Locate the cell with the specified text and output its [x, y] center coordinate. 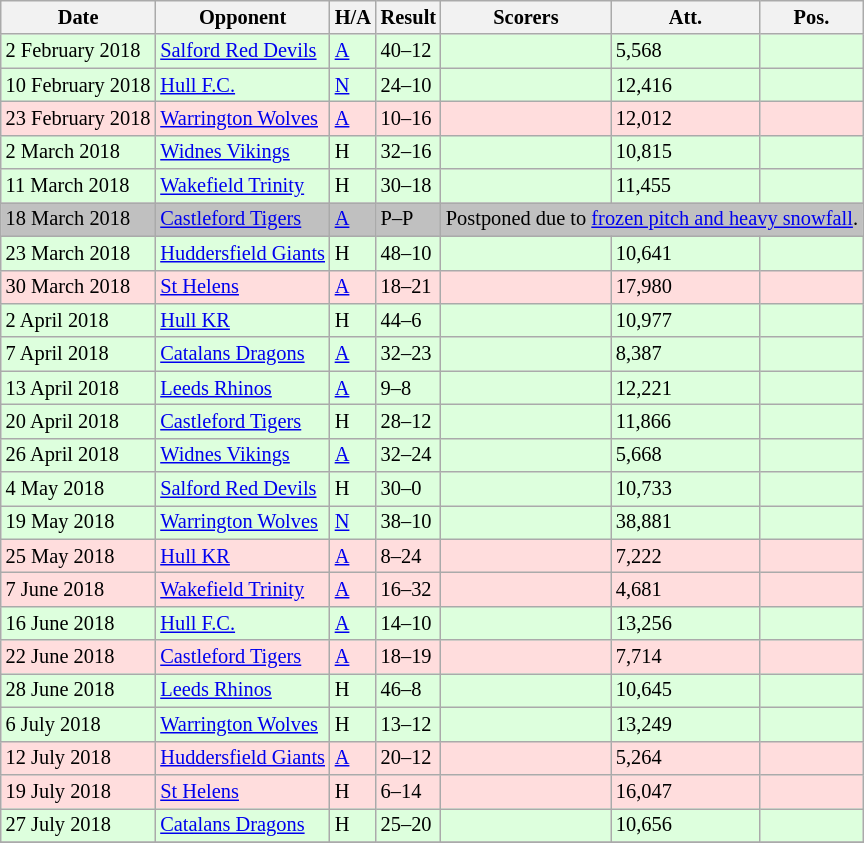
46–8 [408, 690]
10,815 [686, 152]
30–0 [408, 489]
44–6 [408, 320]
10–16 [408, 118]
28–12 [408, 421]
Opponent [242, 17]
7 June 2018 [78, 589]
7,714 [686, 657]
12,221 [686, 388]
23 February 2018 [78, 118]
6–14 [408, 791]
20 April 2018 [78, 421]
8,387 [686, 354]
Date [78, 17]
10,645 [686, 690]
20–12 [408, 758]
18 March 2018 [78, 219]
10,977 [686, 320]
13–12 [408, 724]
4,681 [686, 589]
38,881 [686, 522]
10,641 [686, 253]
7,222 [686, 556]
23 March 2018 [78, 253]
Pos. [812, 17]
17,980 [686, 287]
14–10 [408, 623]
12,012 [686, 118]
32–16 [408, 152]
H/A [353, 17]
12,416 [686, 85]
19 May 2018 [78, 522]
8–24 [408, 556]
13,256 [686, 623]
Att. [686, 17]
Result [408, 17]
16–32 [408, 589]
Scorers [526, 17]
32–23 [408, 354]
16,047 [686, 791]
Postponed due to frozen pitch and heavy snowfall. [652, 219]
27 July 2018 [78, 825]
30 March 2018 [78, 287]
40–12 [408, 51]
10,656 [686, 825]
26 April 2018 [78, 455]
13,249 [686, 724]
16 June 2018 [78, 623]
2 February 2018 [78, 51]
25–20 [408, 825]
13 April 2018 [78, 388]
19 July 2018 [78, 791]
25 May 2018 [78, 556]
32–24 [408, 455]
22 June 2018 [78, 657]
2 March 2018 [78, 152]
24–10 [408, 85]
7 April 2018 [78, 354]
10,733 [686, 489]
P–P [408, 219]
9–8 [408, 388]
38–10 [408, 522]
5,668 [686, 455]
11,455 [686, 186]
5,264 [686, 758]
6 July 2018 [78, 724]
30–18 [408, 186]
28 June 2018 [78, 690]
5,568 [686, 51]
11 March 2018 [78, 186]
11,866 [686, 421]
12 July 2018 [78, 758]
18–19 [408, 657]
48–10 [408, 253]
4 May 2018 [78, 489]
10 February 2018 [78, 85]
18–21 [408, 287]
2 April 2018 [78, 320]
